Locate the cell with the specified text and output its (X, Y) center coordinate. 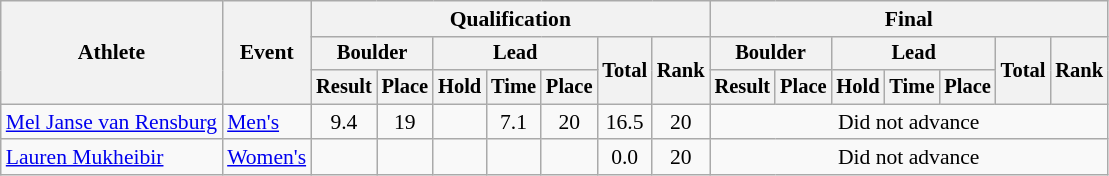
0.0 (624, 158)
Mel Janse van Rensburg (112, 122)
Lauren Mukheibir (112, 158)
Qualification (510, 19)
Athlete (112, 52)
16.5 (624, 122)
Men's (266, 122)
Event (266, 52)
19 (405, 122)
7.1 (514, 122)
9.4 (344, 122)
Final (909, 19)
Women's (266, 158)
